Scan for the cell matching the given text and deliver its (X, Y) coordinate at center. 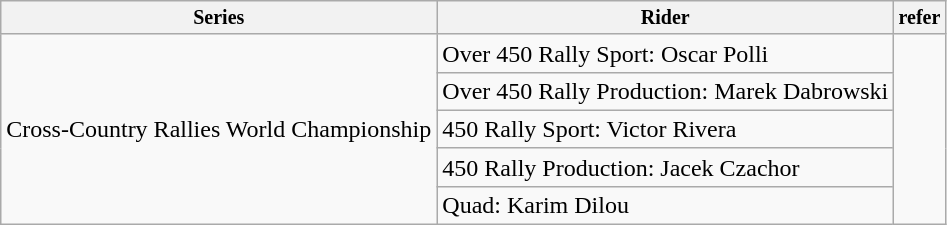
Rider (666, 18)
refer (920, 18)
Cross-Country Rallies World Championship (219, 129)
450 Rally Production: Jacek Czachor (666, 167)
Over 450 Rally Production: Marek Dabrowski (666, 91)
Over 450 Rally Sport: Oscar Polli (666, 53)
Series (219, 18)
450 Rally Sport: Victor Rivera (666, 129)
Quad: Karim Dilou (666, 205)
